Determine the (x, y) coordinate at the center of the cell enclosing the given text.  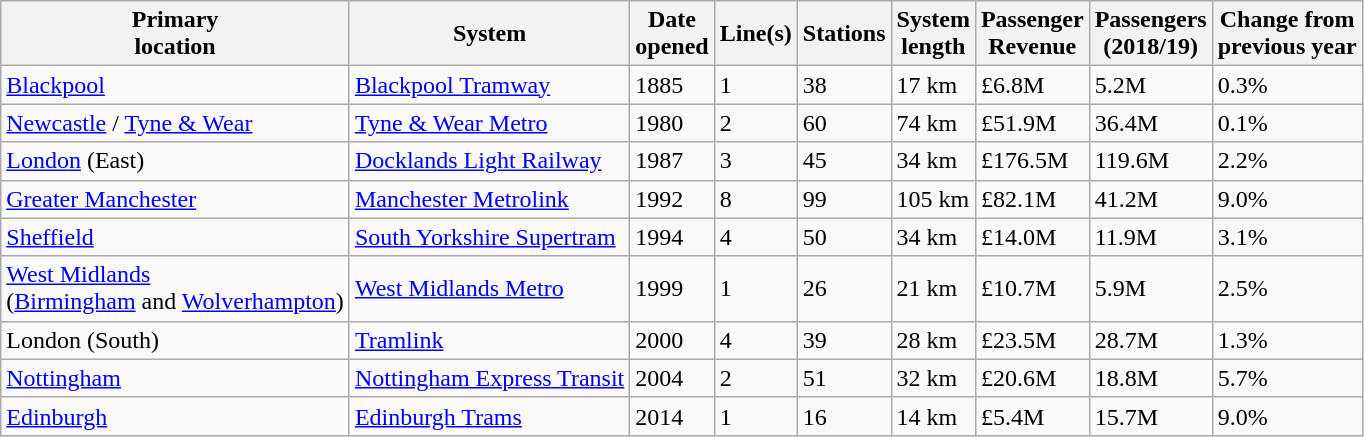
Edinburgh Trams (489, 416)
Manchester Metrolink (489, 199)
105 km (933, 199)
39 (844, 340)
£23.5M (1032, 340)
41.2M (1150, 199)
28 km (933, 340)
£51.9M (1032, 123)
15.7M (1150, 416)
Tramlink (489, 340)
2.2% (1287, 161)
West Midlands Metro (489, 288)
1987 (672, 161)
0.1% (1287, 123)
PassengerRevenue (1032, 34)
2014 (672, 416)
21 km (933, 288)
2000 (672, 340)
17 km (933, 85)
3 (756, 161)
Primarylocation (176, 34)
System (489, 34)
1999 (672, 288)
28.7M (1150, 340)
Systemlength (933, 34)
Dateopened (672, 34)
£14.0M (1032, 237)
36.4M (1150, 123)
5.9M (1150, 288)
£6.8M (1032, 85)
Nottingham Express Transit (489, 378)
£20.6M (1032, 378)
74 km (933, 123)
32 km (933, 378)
18.8M (1150, 378)
16 (844, 416)
Blackpool Tramway (489, 85)
Sheffield (176, 237)
1994 (672, 237)
£10.7M (1032, 288)
1885 (672, 85)
5.7% (1287, 378)
11.9M (1150, 237)
£176.5M (1032, 161)
60 (844, 123)
Greater Manchester (176, 199)
50 (844, 237)
1980 (672, 123)
1992 (672, 199)
99 (844, 199)
3.1% (1287, 237)
0.3% (1287, 85)
38 (844, 85)
£82.1M (1032, 199)
London (East) (176, 161)
2004 (672, 378)
Tyne & Wear Metro (489, 123)
Nottingham (176, 378)
Stations (844, 34)
Newcastle / Tyne & Wear (176, 123)
Edinburgh (176, 416)
51 (844, 378)
45 (844, 161)
£5.4M (1032, 416)
119.6M (1150, 161)
2.5% (1287, 288)
Docklands Light Railway (489, 161)
West Midlands(Birmingham and Wolverhampton) (176, 288)
8 (756, 199)
South Yorkshire Supertram (489, 237)
Line(s) (756, 34)
1.3% (1287, 340)
5.2M (1150, 85)
London (South) (176, 340)
Passengers (2018/19) (1150, 34)
Blackpool (176, 85)
14 km (933, 416)
Change from previous year (1287, 34)
26 (844, 288)
